Find where the given text appears and provide that cell's center as [x, y] coordinate. 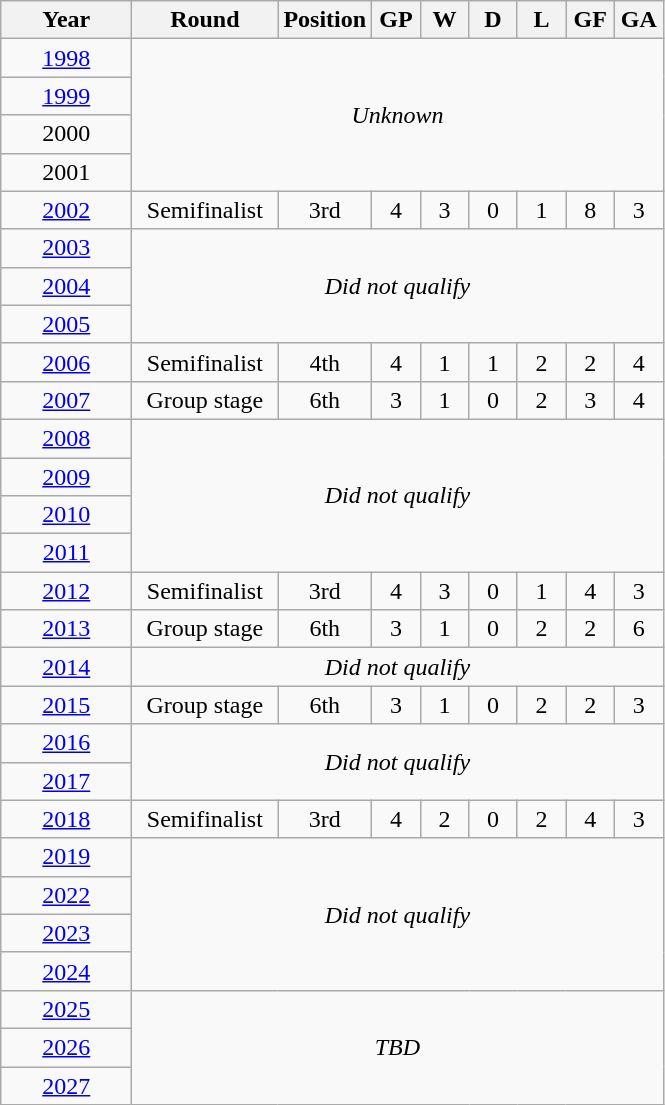
W [444, 20]
2026 [66, 1047]
Position [325, 20]
6 [638, 629]
2002 [66, 210]
GF [590, 20]
GA [638, 20]
2011 [66, 553]
2023 [66, 933]
Round [205, 20]
2025 [66, 1009]
2018 [66, 819]
Year [66, 20]
1999 [66, 96]
2013 [66, 629]
2007 [66, 400]
2016 [66, 743]
2017 [66, 781]
2027 [66, 1085]
2019 [66, 857]
2012 [66, 591]
4th [325, 362]
2008 [66, 438]
L [542, 20]
2006 [66, 362]
2005 [66, 324]
Unknown [398, 115]
2022 [66, 895]
1998 [66, 58]
2000 [66, 134]
8 [590, 210]
2009 [66, 477]
2010 [66, 515]
2003 [66, 248]
TBD [398, 1047]
2024 [66, 971]
2015 [66, 705]
2014 [66, 667]
2004 [66, 286]
D [494, 20]
2001 [66, 172]
GP [396, 20]
